Extract the (x, y) coordinate from the center of the cell holding the provided text.  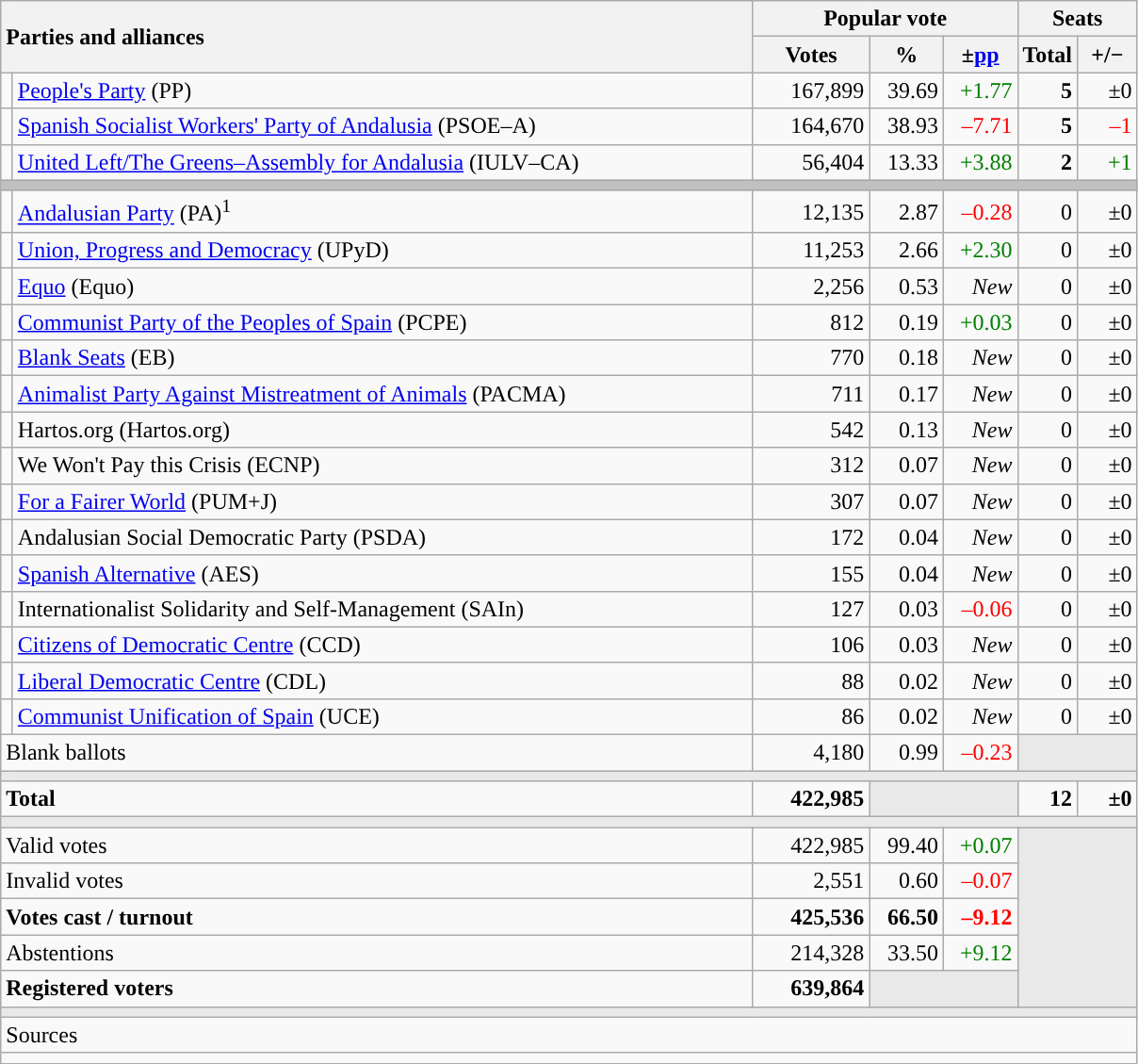
+9.12 (980, 953)
% (906, 55)
99.40 (906, 845)
542 (811, 430)
–0.28 (980, 211)
–7.71 (980, 126)
0.13 (906, 430)
–0.07 (980, 881)
711 (811, 394)
Parties and alliances (377, 37)
2.66 (906, 251)
Communist Unification of Spain (UCE) (382, 716)
+2.30 (980, 251)
312 (811, 466)
Votes cast / turnout (377, 917)
11,253 (811, 251)
106 (811, 645)
2,256 (811, 286)
12,135 (811, 211)
12 (1048, 799)
+0.07 (980, 845)
56,404 (811, 162)
0.17 (906, 394)
13.33 (906, 162)
0.19 (906, 322)
639,864 (811, 989)
2 (1048, 162)
Liberal Democratic Centre (CDL) (382, 680)
Equo (Equo) (382, 286)
38.93 (906, 126)
Popular vote (886, 19)
0.53 (906, 286)
Andalusian Party (PA)1 (382, 211)
+3.88 (980, 162)
Blank Seats (EB) (382, 358)
0.18 (906, 358)
770 (811, 358)
88 (811, 680)
164,670 (811, 126)
172 (811, 537)
Seats (1078, 19)
Votes (811, 55)
812 (811, 322)
Sources (569, 1035)
Invalid votes (377, 881)
Valid votes (377, 845)
0.60 (906, 881)
+1.77 (980, 90)
Citizens of Democratic Centre (CCD) (382, 645)
+0.03 (980, 322)
Communist Party of the Peoples of Spain (PCPE) (382, 322)
127 (811, 609)
+1 (1108, 162)
We Won't Pay this Crisis (ECNP) (382, 466)
167,899 (811, 90)
Spanish Socialist Workers' Party of Andalusia (PSOE–A) (382, 126)
2,551 (811, 881)
4,180 (811, 753)
Internationalist Solidarity and Self-Management (SAIn) (382, 609)
–1 (1108, 126)
Abstentions (377, 953)
33.50 (906, 953)
425,536 (811, 917)
–9.12 (980, 917)
39.69 (906, 90)
Blank ballots (377, 753)
Animalist Party Against Mistreatment of Animals (PACMA) (382, 394)
86 (811, 716)
Registered voters (377, 989)
–0.23 (980, 753)
2.87 (906, 211)
0.99 (906, 753)
214,328 (811, 953)
Andalusian Social Democratic Party (PSDA) (382, 537)
+/− (1108, 55)
Spanish Alternative (AES) (382, 573)
People's Party (PP) (382, 90)
For a Fairer World (PUM+J) (382, 501)
Hartos.org (Hartos.org) (382, 430)
United Left/The Greens–Assembly for Andalusia (IULV–CA) (382, 162)
Union, Progress and Democracy (UPyD) (382, 251)
307 (811, 501)
66.50 (906, 917)
±pp (980, 55)
–0.06 (980, 609)
155 (811, 573)
